Scan for the cell matching the given text and deliver its (x, y) coordinate at center. 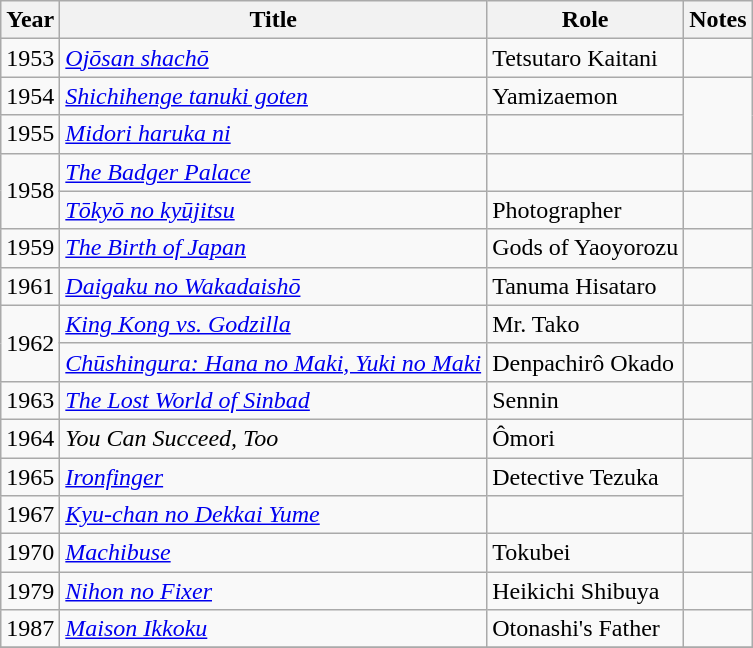
1959 (30, 248)
1958 (30, 191)
Role (586, 20)
Tōkyō no kyūjitsu (274, 210)
1964 (30, 438)
1962 (30, 343)
Yamizaemon (586, 96)
Shichihenge tanuki goten (274, 96)
Ojōsan shachō (274, 58)
Kyu-chan no Dekkai Yume (274, 515)
1954 (30, 96)
Tokubei (586, 553)
1970 (30, 553)
Denpachirô Okado (586, 362)
Ômori (586, 438)
Notes (718, 20)
Chūshingura: Hana no Maki, Yuki no Maki (274, 362)
Maison Ikkoku (274, 629)
1979 (30, 591)
The Birth of Japan (274, 248)
Year (30, 20)
1965 (30, 477)
Tanuma Hisataro (586, 286)
Midori haruka ni (274, 134)
Tetsutaro Kaitani (586, 58)
Gods of Yaoyorozu (586, 248)
1961 (30, 286)
Photographer (586, 210)
1967 (30, 515)
1953 (30, 58)
Ironfinger (274, 477)
Detective Tezuka (586, 477)
The Badger Palace (274, 172)
Otonashi's Father (586, 629)
Machibuse (274, 553)
1963 (30, 400)
Heikichi Shibuya (586, 591)
The Lost World of Sinbad (274, 400)
Daigaku no Wakadaishō (274, 286)
Mr. Tako (586, 324)
King Kong vs. Godzilla (274, 324)
Nihon no Fixer (274, 591)
Title (274, 20)
1987 (30, 629)
Sennin (586, 400)
1955 (30, 134)
You Can Succeed, Too (274, 438)
